Locate the cell with the specified text and output its [X, Y] center coordinate. 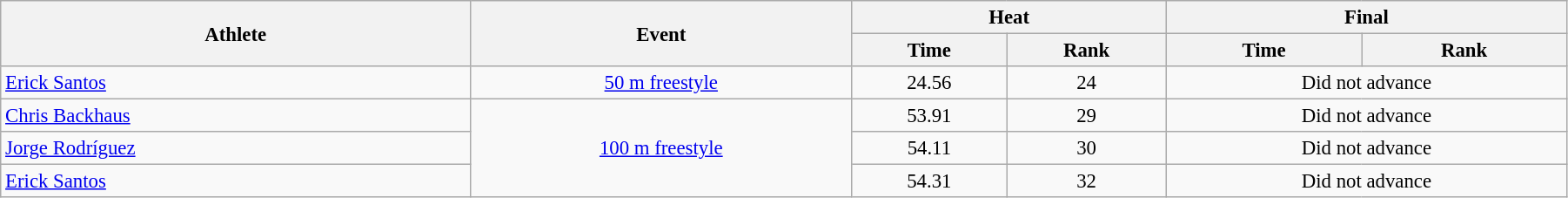
50 m freestyle [661, 83]
24 [1087, 83]
32 [1087, 181]
Chris Backhaus [236, 116]
29 [1087, 116]
Athlete [236, 33]
Final [1366, 17]
Heat [1009, 17]
54.11 [929, 148]
30 [1087, 148]
Event [661, 33]
53.91 [929, 116]
54.31 [929, 181]
100 m freestyle [661, 148]
24.56 [929, 83]
Jorge Rodríguez [236, 148]
